Locate the cell with the specified text and output its [X, Y] center coordinate. 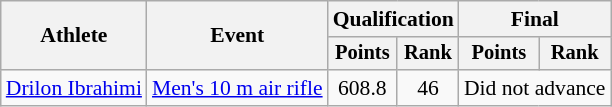
Men's 10 m air rifle [238, 88]
Final [535, 19]
46 [428, 88]
Drilon Ibrahimi [74, 88]
Athlete [74, 36]
608.8 [362, 88]
Qualification [394, 19]
Event [238, 36]
Did not advance [535, 88]
